Locate the cell with the specified text and output its [X, Y] center coordinate. 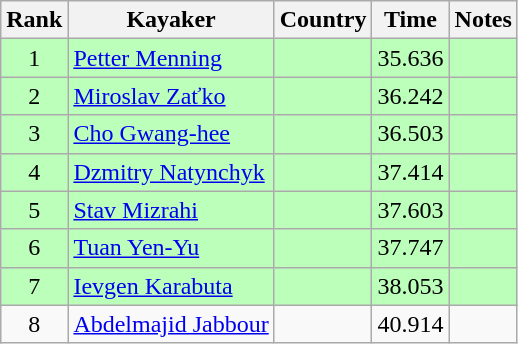
Country [323, 20]
Kayaker [171, 20]
8 [34, 324]
6 [34, 248]
Time [410, 20]
Dzmitry Natynchyk [171, 172]
2 [34, 96]
Rank [34, 20]
Ievgen Karabuta [171, 286]
40.914 [410, 324]
Abdelmajid Jabbour [171, 324]
35.636 [410, 58]
37.747 [410, 248]
5 [34, 210]
Stav Mizrahi [171, 210]
Tuan Yen-Yu [171, 248]
Miroslav Zaťko [171, 96]
37.414 [410, 172]
Petter Menning [171, 58]
36.503 [410, 134]
37.603 [410, 210]
4 [34, 172]
38.053 [410, 286]
36.242 [410, 96]
1 [34, 58]
3 [34, 134]
Cho Gwang-hee [171, 134]
7 [34, 286]
Notes [483, 20]
